Search for the cell housing the specified text and yield its (x, y) center coordinate. 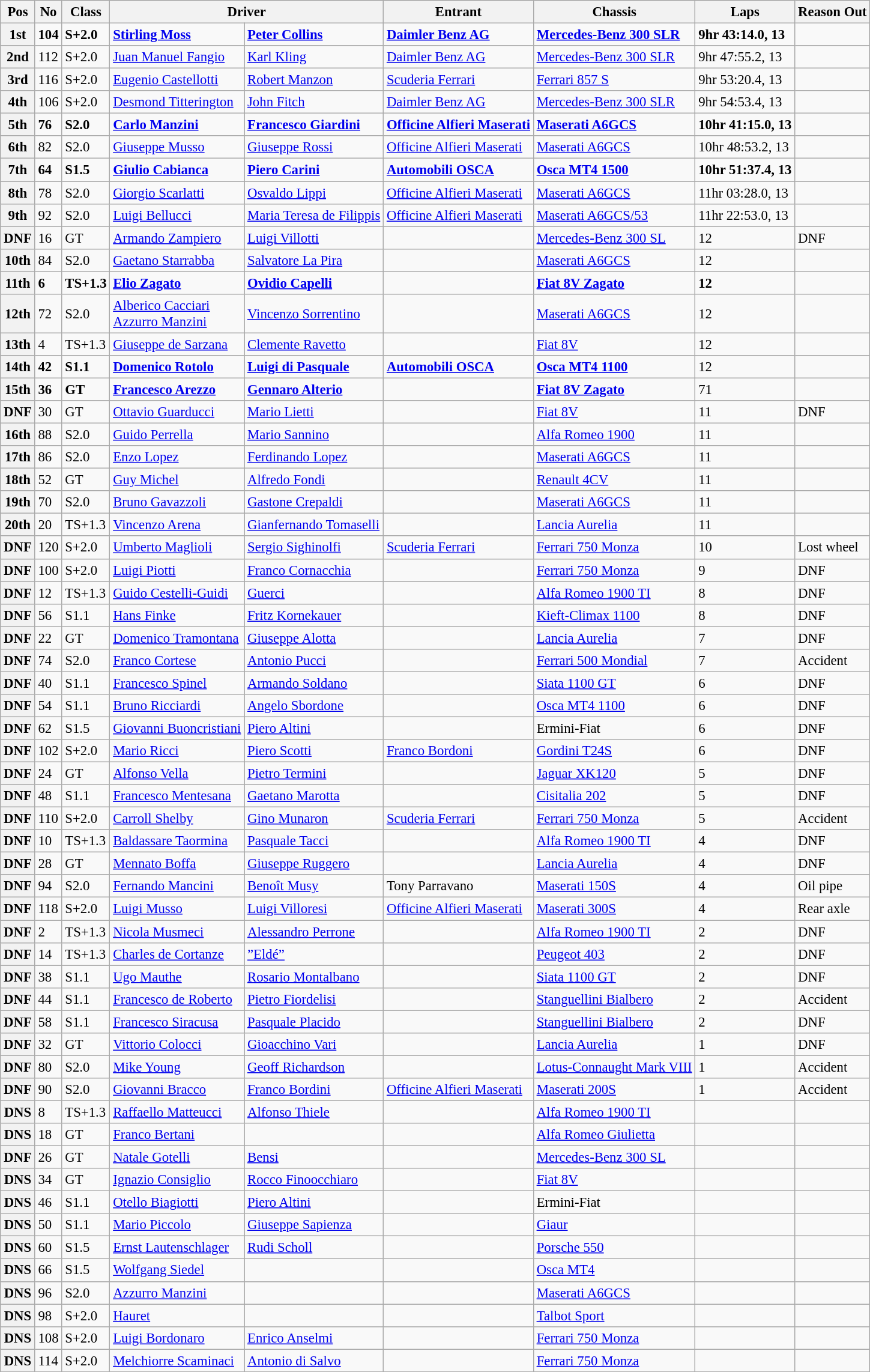
Franco Cortese (177, 661)
Enzo Lopez (177, 457)
9hr 43:14.0, 13 (745, 35)
10hr 51:37.4, 13 (745, 170)
Antonio Pucci (314, 661)
72 (48, 314)
Azzurro Manzini (177, 1293)
Bruno Gavazzoli (177, 502)
Bruno Ricciardi (177, 706)
17th (18, 457)
Rear axle (832, 909)
5th (18, 125)
Antonio di Salvo (314, 1361)
Vincenzo Sorrentino (314, 314)
Lotus-Connaught Mark VIII (614, 1067)
Clemente Ravetto (314, 344)
Benoît Musy (314, 886)
Gioacchino Vari (314, 1045)
62 (48, 728)
13th (18, 344)
Giaur (614, 1225)
Pos (18, 12)
Maserati 200S (614, 1090)
Wolfgang Siedel (177, 1270)
Giuseppe Ruggero (314, 864)
18th (18, 480)
Renault 4CV (614, 480)
Ignazio Consiglio (177, 1180)
92 (48, 215)
Alfonso Vella (177, 774)
Driver (247, 12)
71 (745, 389)
10th (18, 260)
Kieft-Climax 1100 (614, 615)
Luigi di Pasquale (314, 367)
Enrico Anselmi (314, 1338)
Class (86, 12)
Vittorio Colocci (177, 1045)
22 (48, 638)
Eugenio Castellotti (177, 80)
70 (48, 502)
98 (48, 1316)
Domenico Rotolo (177, 367)
Tony Parravano (459, 886)
Osca MT4 (614, 1270)
Gino Munaron (314, 819)
Alfonso Thiele (314, 1112)
Talbot Sport (614, 1316)
Jaguar XK120 (614, 774)
Salvatore La Pira (314, 260)
Desmond Titterington (177, 102)
50 (48, 1225)
108 (48, 1338)
Luigi Piotti (177, 570)
Laps (745, 12)
86 (48, 457)
Geoff Richardson (314, 1067)
Francesco Giardini (314, 125)
Chassis (614, 12)
Pasquale Placido (314, 1022)
Armando Zampiero (177, 238)
Mennato Boffa (177, 864)
9hr 47:55.2, 13 (745, 57)
66 (48, 1270)
36 (48, 389)
Gaetano Starrabba (177, 260)
Franco Bordini (314, 1090)
80 (48, 1067)
Pietro Fiordelisi (314, 999)
Charles de Cortanze (177, 954)
Gordini T24S (614, 751)
9 (745, 570)
40 (48, 683)
Francesco Arezzo (177, 389)
Porsche 550 (614, 1248)
46 (48, 1203)
Luigi Bordonaro (177, 1338)
102 (48, 751)
Reason Out (832, 12)
20 (48, 525)
Hauret (177, 1316)
94 (48, 886)
11hr 03:28.0, 13 (745, 193)
6th (18, 147)
Guido Cestelli-Guidi (177, 593)
106 (48, 102)
Fernando Mancini (177, 886)
Giuseppe Musso (177, 147)
Maserati A6GCS/53 (614, 215)
9th (18, 215)
Alfredo Fondi (314, 480)
John Fitch (314, 102)
Alberico Cacciari Azzurro Manzini (177, 314)
78 (48, 193)
Maserati 150S (614, 886)
88 (48, 435)
Baldassare Taormina (177, 841)
Franco Bordoni (459, 751)
Giovanni Bracco (177, 1090)
52 (48, 480)
Robert Manzon (314, 80)
Umberto Maglioli (177, 548)
Otello Biagiotti (177, 1203)
Ernst Lautenschlager (177, 1248)
Peter Collins (314, 35)
10hr 48:53.2, 13 (745, 147)
Giulio Cabianca (177, 170)
Mario Sannino (314, 435)
7th (18, 170)
Hans Finke (177, 615)
Juan Manuel Fangio (177, 57)
Alfa Romeo 1900 (614, 435)
Gaetano Marotta (314, 796)
104 (48, 35)
Ottavio Guarducci (177, 412)
Bensi (314, 1158)
118 (48, 909)
Pietro Termini (314, 774)
58 (48, 1022)
Mario Ricci (177, 751)
9hr 54:53.4, 13 (745, 102)
14 (48, 954)
Melchiorre Scaminaci (177, 1361)
Alessandro Perrone (314, 932)
76 (48, 125)
20th (18, 525)
38 (48, 977)
Mario Lietti (314, 412)
82 (48, 147)
Natale Gotelli (177, 1158)
Osca MT4 1500 (614, 170)
Francesco Mentesana (177, 796)
Luigi Villotti (314, 238)
Mario Piccolo (177, 1225)
Entrant (459, 12)
Ferrari 500 Mondial (614, 661)
Raffaello Matteucci (177, 1112)
Lost wheel (832, 548)
Ugo Mauthe (177, 977)
Rudi Scholl (314, 1248)
Franco Cornacchia (314, 570)
Nicola Musmeci (177, 932)
No (48, 12)
12th (18, 314)
Rosario Montalbano (314, 977)
Karl Kling (314, 57)
112 (48, 57)
Cisitalia 202 (614, 796)
Piero Scotti (314, 751)
54 (48, 706)
116 (48, 80)
14th (18, 367)
4th (18, 102)
Ferrari 857 S (614, 80)
24 (48, 774)
Giorgio Scarlatti (177, 193)
16 (48, 238)
15th (18, 389)
Sergio Sighinolfi (314, 548)
Giuseppe Alotta (314, 638)
19th (18, 502)
Pasquale Tacci (314, 841)
74 (48, 661)
Osvaldo Lippi (314, 193)
96 (48, 1293)
Giuseppe de Sarzana (177, 344)
100 (48, 570)
64 (48, 170)
Luigi Bellucci (177, 215)
Gianfernando Tomaselli (314, 525)
Alfa Romeo Giulietta (614, 1135)
Oil pipe (832, 886)
Elio Zagato (177, 283)
Peugeot 403 (614, 954)
Francesco Siracusa (177, 1022)
10hr 41:15.0, 13 (745, 125)
114 (48, 1361)
1st (18, 35)
Vincenzo Arena (177, 525)
Guy Michel (177, 480)
Giovanni Buoncristiani (177, 728)
32 (48, 1045)
Maserati 300S (614, 909)
Franco Bertani (177, 1135)
3rd (18, 80)
26 (48, 1158)
Carlo Manzini (177, 125)
28 (48, 864)
11hr 22:53.0, 13 (745, 215)
Stirling Moss (177, 35)
Guido Perrella (177, 435)
Carroll Shelby (177, 819)
Luigi Villoresi (314, 909)
Mike Young (177, 1067)
11th (18, 283)
Giuseppe Sapienza (314, 1225)
60 (48, 1248)
16th (18, 435)
Maria Teresa de Filippis (314, 215)
Domenico Tramontana (177, 638)
30 (48, 412)
Guerci (314, 593)
9hr 53:20.4, 13 (745, 80)
120 (48, 548)
Gastone Crepaldi (314, 502)
110 (48, 819)
Fritz Kornekauer (314, 615)
Luigi Musso (177, 909)
Piero Carini (314, 170)
Armando Soldano (314, 683)
8th (18, 193)
34 (48, 1180)
Ferdinando Lopez (314, 457)
90 (48, 1090)
Rocco Finoocchiaro (314, 1180)
Ovidio Capelli (314, 283)
Francesco Spinel (177, 683)
56 (48, 615)
18 (48, 1135)
Angelo Sbordone (314, 706)
Gennaro Alterio (314, 389)
48 (48, 796)
2nd (18, 57)
42 (48, 367)
Francesco de Roberto (177, 999)
84 (48, 260)
Giuseppe Rossi (314, 147)
44 (48, 999)
”Eldé” (314, 954)
